Scan for the cell matching the given text and deliver its [X, Y] coordinate at center. 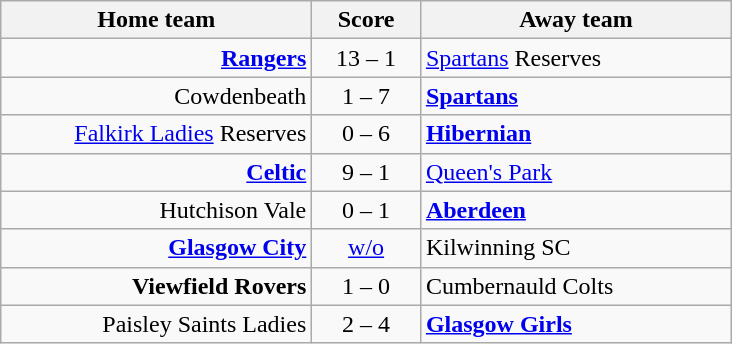
Away team [576, 20]
Hutchison Vale [156, 210]
Glasgow City [156, 248]
Home team [156, 20]
1 – 0 [366, 286]
Falkirk Ladies Reserves [156, 134]
w/o [366, 248]
13 – 1 [366, 58]
Celtic [156, 172]
Spartans [576, 96]
Paisley Saints Ladies [156, 324]
Spartans Reserves [576, 58]
0 – 6 [366, 134]
Aberdeen [576, 210]
2 – 4 [366, 324]
Rangers [156, 58]
Glasgow Girls [576, 324]
Cumbernauld Colts [576, 286]
Hibernian [576, 134]
Queen's Park [576, 172]
Score [366, 20]
0 – 1 [366, 210]
1 – 7 [366, 96]
9 – 1 [366, 172]
Kilwinning SC [576, 248]
Viewfield Rovers [156, 286]
Cowdenbeath [156, 96]
